Identify which cell holds the provided text, then report its [x, y] central coordinate. 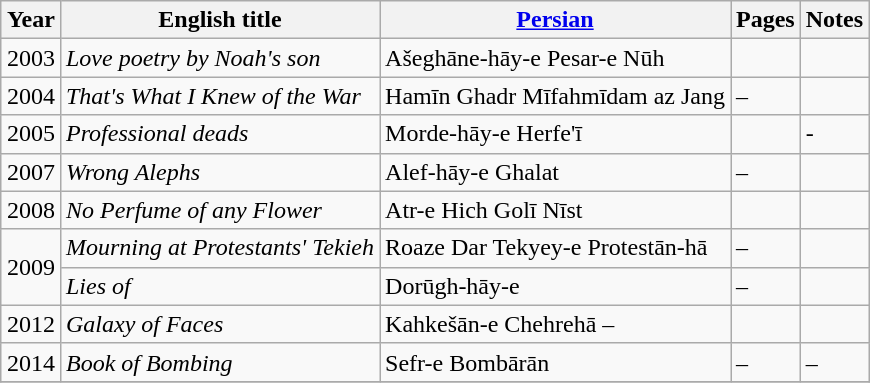
2003 [30, 58]
Year [30, 20]
Love poetry by Noah's son [220, 58]
Professional deads [220, 134]
Pages [765, 20]
2009 [30, 267]
2004 [30, 96]
Lies of [220, 286]
2007 [30, 172]
2008 [30, 210]
No Perfume of any Flower [220, 210]
Mourning at Protestants' Tekieh [220, 248]
Roaze Dar Tekyey-e Protestān-hā [556, 248]
Alef-hāy-e Ghalat [556, 172]
2012 [30, 324]
- [834, 134]
English title [220, 20]
Hamīn Ghadr Mīfahmīdam az Jang [556, 96]
2014 [30, 362]
That's What I Knew of the War [220, 96]
2005 [30, 134]
Atr-e Hich Golī Nīst [556, 210]
Morde-hāy-e Herfe'ī [556, 134]
Notes [834, 20]
Dorūgh-hāy-e [556, 286]
Sefr-e Bombārān [556, 362]
Book of Bombing [220, 362]
Wrong Alephs [220, 172]
Galaxy of Faces [220, 324]
Persian [556, 20]
Kahkešān-e Chehrehā – [556, 324]
Ašeghāne-hāy-e Pesar-e Nūh [556, 58]
